From the cell containing the given text, extract its center point as [X, Y] coordinate. 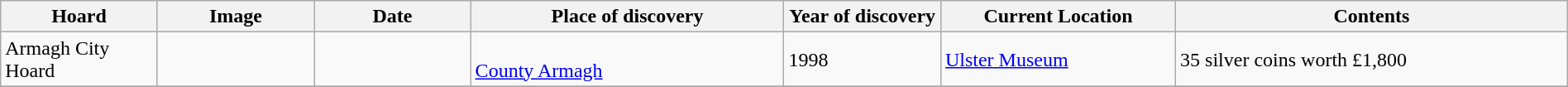
Year of discovery [862, 17]
Contents [1372, 17]
Current Location [1058, 17]
County Armagh [627, 60]
Armagh City Hoard [79, 60]
Date [392, 17]
1998 [862, 60]
Image [235, 17]
Ulster Museum [1058, 60]
Place of discovery [627, 17]
Hoard [79, 17]
35 silver coins worth £1,800 [1372, 60]
